For the text-containing cell, return its midpoint in (x, y) coordinate format. 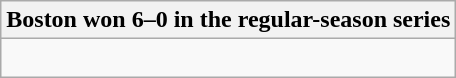
Boston won 6–0 in the regular-season series (228, 20)
